Provide the [X, Y] coordinate of the cell's center where the given text is located.  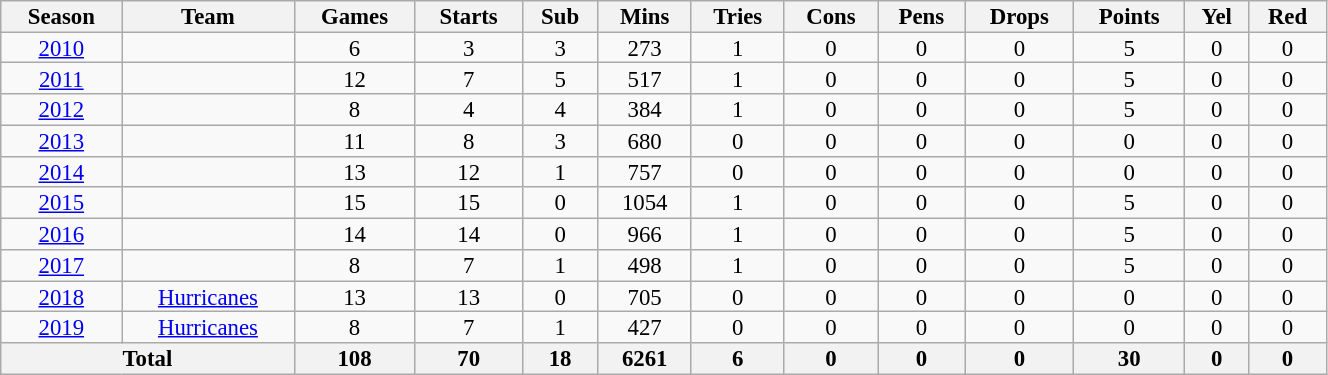
Yel [1217, 16]
757 [644, 172]
498 [644, 266]
Mins [644, 16]
2019 [62, 328]
1054 [644, 204]
Games [354, 16]
70 [468, 358]
Red [1288, 16]
Team [208, 16]
2017 [62, 266]
Season [62, 16]
Starts [468, 16]
2015 [62, 204]
2012 [62, 110]
11 [354, 140]
2014 [62, 172]
517 [644, 78]
2018 [62, 296]
Cons [830, 16]
Pens [922, 16]
Total [148, 358]
2011 [62, 78]
Points [1130, 16]
2016 [62, 234]
2010 [62, 48]
680 [644, 140]
2013 [62, 140]
966 [644, 234]
273 [644, 48]
427 [644, 328]
6261 [644, 358]
18 [560, 358]
30 [1130, 358]
705 [644, 296]
108 [354, 358]
Drops [1020, 16]
Sub [560, 16]
384 [644, 110]
Tries [738, 16]
